Search for the cell housing the specified text and yield its (x, y) center coordinate. 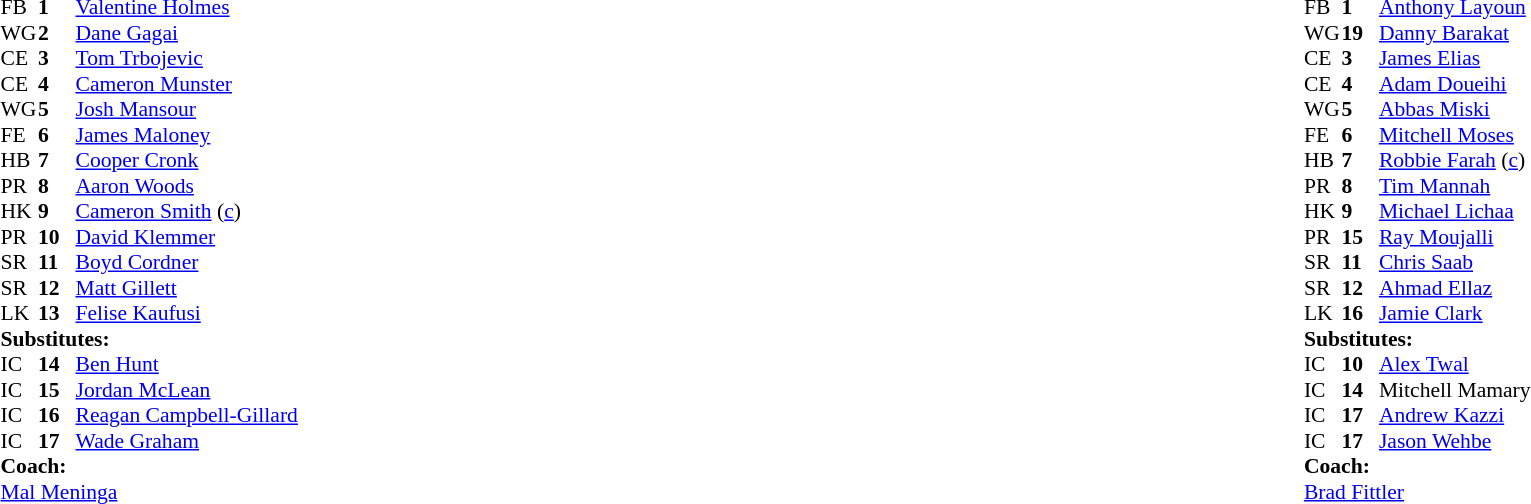
Mitchell Moses (1455, 135)
Mitchell Mamary (1455, 390)
Ben Hunt (187, 365)
Dane Gagai (187, 33)
Michael Lichaa (1455, 211)
David Klemmer (187, 237)
Jordan McLean (187, 390)
Ray Moujalli (1455, 237)
James Elias (1455, 59)
Reagan Campbell-Gillard (187, 415)
Chris Saab (1455, 263)
Josh Mansour (187, 109)
Jamie Clark (1455, 313)
Felise Kaufusi (187, 313)
Cameron Munster (187, 84)
Robbie Farah (c) (1455, 161)
Abbas Miski (1455, 109)
Cameron Smith (c) (187, 211)
James Maloney (187, 135)
Matt Gillett (187, 288)
Aaron Woods (187, 186)
Tim Mannah (1455, 186)
13 (57, 313)
19 (1360, 33)
Cooper Cronk (187, 161)
Danny Barakat (1455, 33)
Wade Graham (187, 441)
Boyd Cordner (187, 263)
Alex Twal (1455, 365)
2 (57, 33)
Adam Doueihi (1455, 84)
Jason Wehbe (1455, 441)
Tom Trbojevic (187, 59)
Ahmad Ellaz (1455, 288)
Andrew Kazzi (1455, 415)
